Provide the (x, y) coordinate of the cell's center where the given text is located.  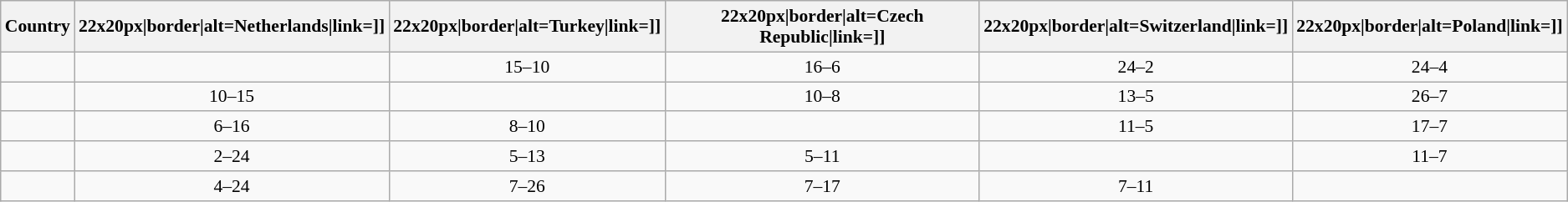
5–13 (527, 156)
13–5 (1136, 97)
7–26 (527, 186)
11–5 (1136, 127)
22x20px|border|alt=Turkey|link=]] (527, 27)
24–4 (1429, 67)
16–6 (822, 67)
22x20px|border|alt=Poland|link=]] (1429, 27)
22x20px|border|alt=Czech Republic|link=]] (822, 27)
7–11 (1136, 186)
17–7 (1429, 127)
10–15 (232, 97)
26–7 (1429, 97)
6–16 (232, 127)
22x20px|border|alt=Netherlands|link=]] (232, 27)
22x20px|border|alt=Switzerland|link=]] (1136, 27)
7–17 (822, 186)
11–7 (1429, 156)
15–10 (527, 67)
2–24 (232, 156)
5–11 (822, 156)
10–8 (822, 97)
Country (38, 27)
24–2 (1136, 67)
8–10 (527, 127)
4–24 (232, 186)
